Return [x, y] of the center of cell containing provided text 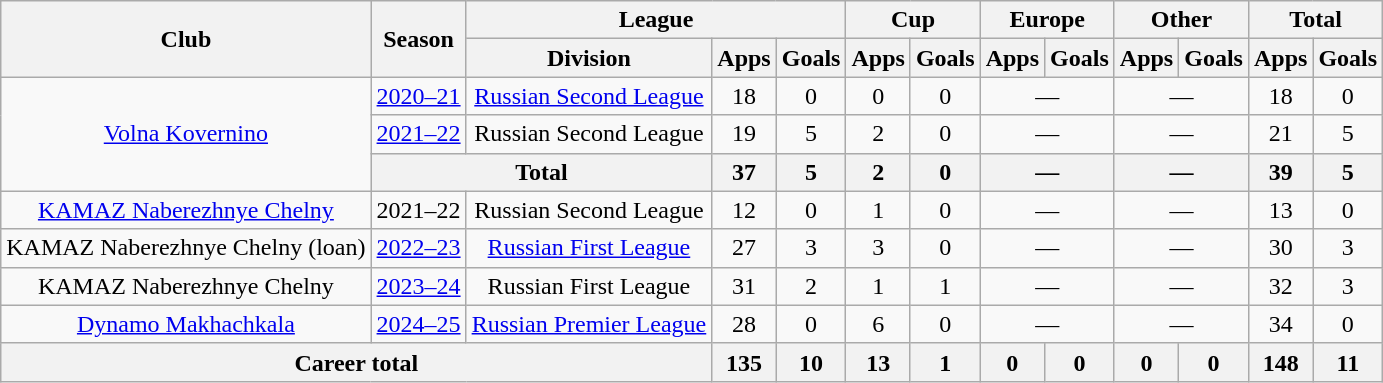
21 [1280, 134]
Club [186, 39]
37 [744, 172]
League [656, 20]
31 [744, 286]
Division [589, 58]
Russian Premier League [589, 324]
135 [744, 362]
KAMAZ Naberezhnye Chelny (loan) [186, 248]
19 [744, 134]
Europe [1047, 20]
28 [744, 324]
Career total [356, 362]
Season [418, 39]
12 [744, 210]
2020–21 [418, 96]
27 [744, 248]
2022–23 [418, 248]
10 [811, 362]
148 [1280, 362]
Dynamo Makhachkala [186, 324]
32 [1280, 286]
6 [878, 324]
Volna Kovernino [186, 134]
Other [1181, 20]
Cup [913, 20]
2023–24 [418, 286]
2024–25 [418, 324]
34 [1280, 324]
30 [1280, 248]
39 [1280, 172]
11 [1348, 362]
